Find where the given text appears and provide that cell's center as (X, Y) coordinate. 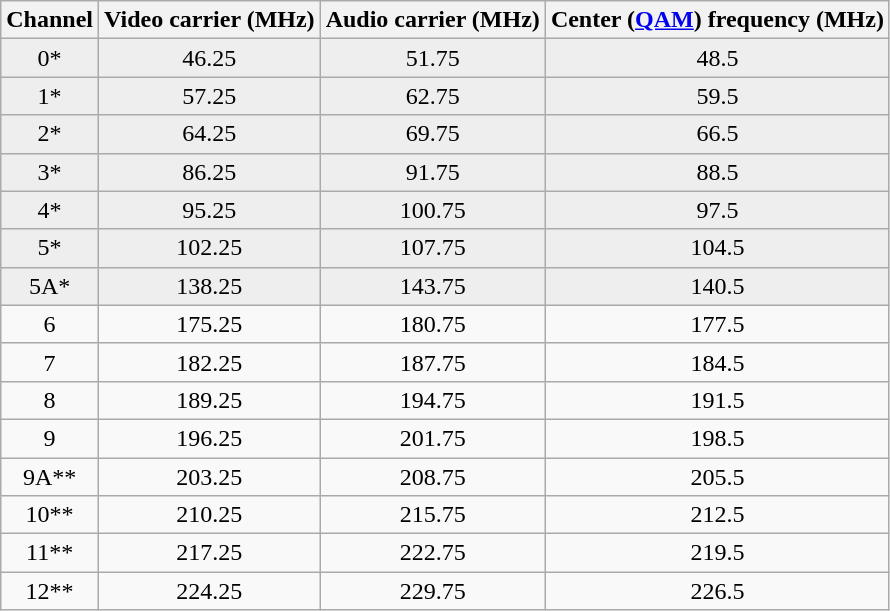
1* (50, 96)
59.5 (717, 96)
12** (50, 591)
138.25 (210, 286)
143.75 (432, 286)
51.75 (432, 58)
11** (50, 553)
194.75 (432, 400)
184.5 (717, 362)
64.25 (210, 134)
215.75 (432, 515)
5* (50, 248)
177.5 (717, 324)
196.25 (210, 438)
198.5 (717, 438)
3* (50, 172)
Audio carrier (MHz) (432, 20)
226.5 (717, 591)
203.25 (210, 477)
97.5 (717, 210)
140.5 (717, 286)
66.5 (717, 134)
189.25 (210, 400)
205.5 (717, 477)
9 (50, 438)
187.75 (432, 362)
Center (QAM) frequency (MHz) (717, 20)
86.25 (210, 172)
2* (50, 134)
Channel (50, 20)
182.25 (210, 362)
107.75 (432, 248)
222.75 (432, 553)
9A** (50, 477)
229.75 (432, 591)
8 (50, 400)
62.75 (432, 96)
224.25 (210, 591)
175.25 (210, 324)
Video carrier (MHz) (210, 20)
6 (50, 324)
10** (50, 515)
217.25 (210, 553)
180.75 (432, 324)
57.25 (210, 96)
48.5 (717, 58)
210.25 (210, 515)
100.75 (432, 210)
4* (50, 210)
5A* (50, 286)
102.25 (210, 248)
208.75 (432, 477)
104.5 (717, 248)
69.75 (432, 134)
201.75 (432, 438)
0* (50, 58)
212.5 (717, 515)
219.5 (717, 553)
7 (50, 362)
191.5 (717, 400)
88.5 (717, 172)
46.25 (210, 58)
91.75 (432, 172)
95.25 (210, 210)
